Return the [X, Y] coordinate for the center point of the cell that contains the specified text.  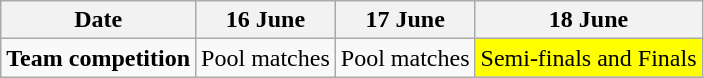
16 June [266, 20]
18 June [588, 20]
Date [98, 20]
Team competition [98, 58]
17 June [405, 20]
Semi-finals and Finals [588, 58]
